From the cell containing the given text, extract its center point as (x, y) coordinate. 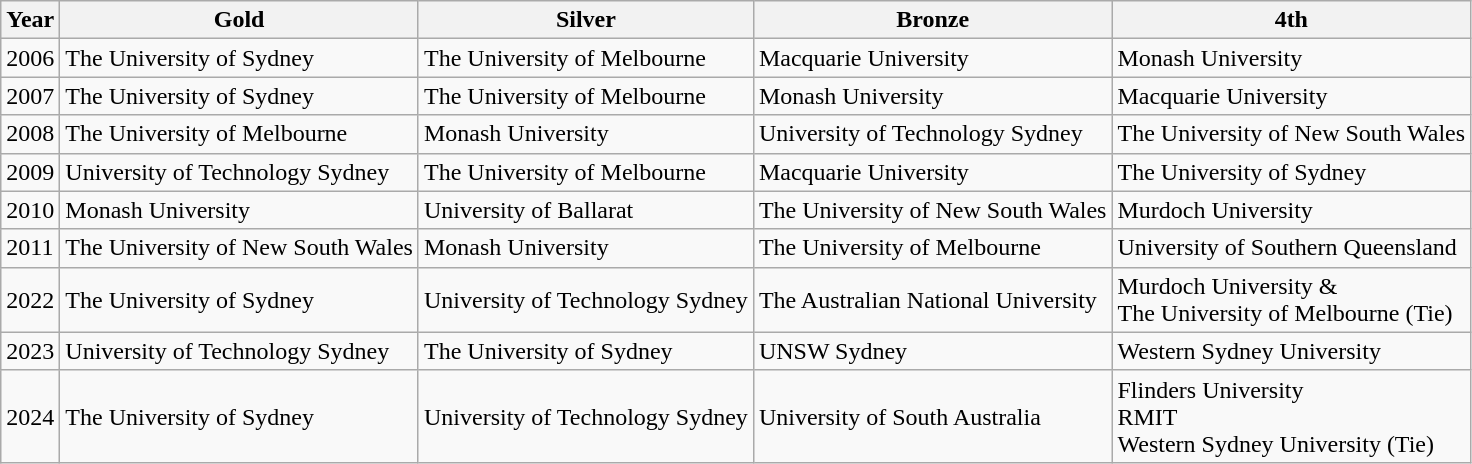
University of Ballarat (586, 210)
2011 (30, 248)
Western Sydney University (1292, 351)
University of South Australia (932, 416)
UNSW Sydney (932, 351)
Silver (586, 20)
Year (30, 20)
Gold (240, 20)
Murdoch University & The University of Melbourne (Tie) (1292, 300)
2006 (30, 58)
2023 (30, 351)
2024 (30, 416)
2007 (30, 96)
2009 (30, 172)
The Australian National University (932, 300)
Bronze (932, 20)
4th (1292, 20)
2010 (30, 210)
University of Southern Queensland (1292, 248)
Flinders UniversityRMITWestern Sydney University (Tie) (1292, 416)
Murdoch University (1292, 210)
2008 (30, 134)
2022 (30, 300)
